Pinpoint the cell where the given text exists, returning its [x, y] midpoint coordinate. 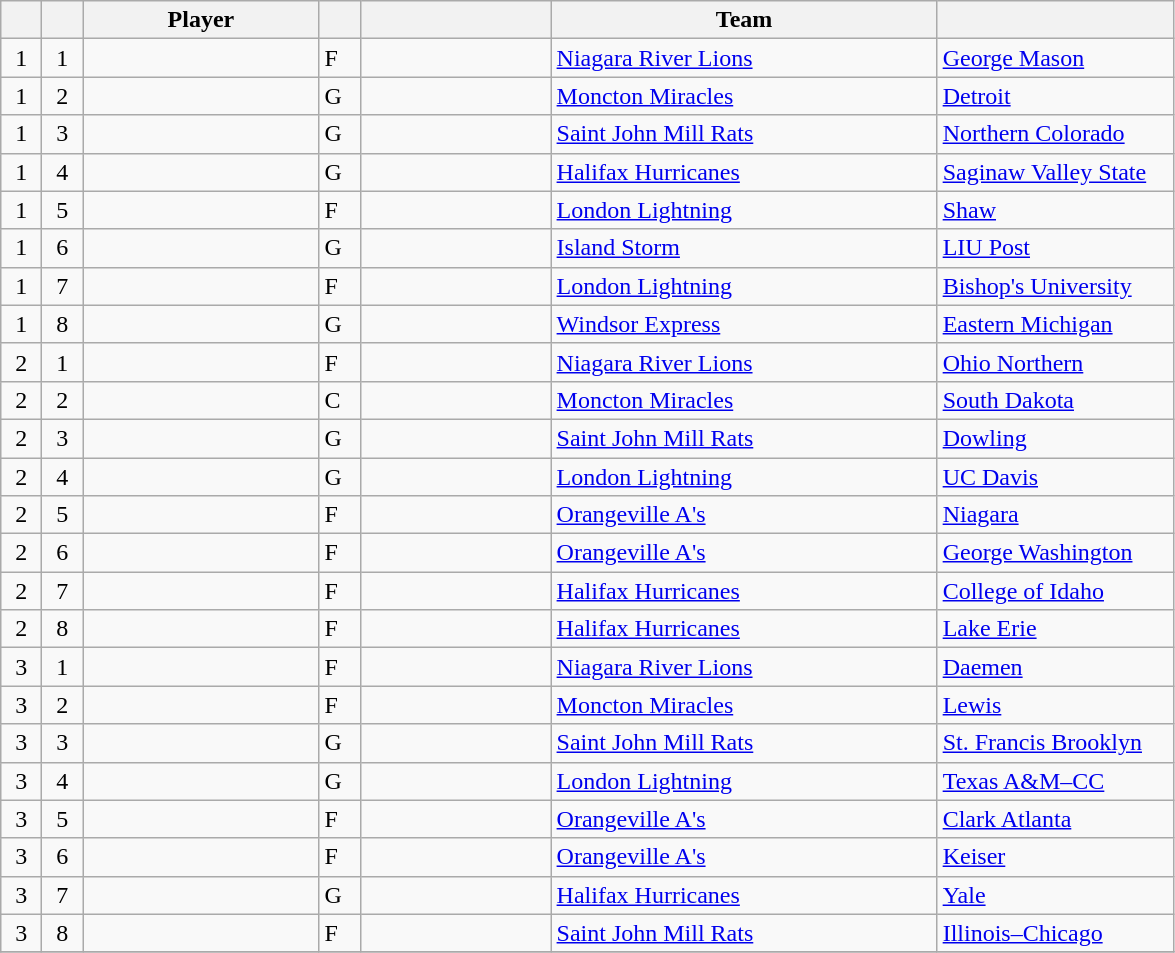
Keiser [1055, 857]
Northern Colorado [1055, 134]
Niagara [1055, 515]
Shaw [1055, 210]
Player [201, 20]
LIU Post [1055, 248]
George Washington [1055, 553]
Dowling [1055, 438]
Texas A&M–CC [1055, 781]
UC Davis [1055, 477]
St. Francis Brooklyn [1055, 743]
Bishop's University [1055, 286]
C [340, 400]
Saginaw Valley State [1055, 172]
Lake Erie [1055, 629]
Windsor Express [744, 324]
Yale [1055, 895]
Ohio Northern [1055, 362]
George Mason [1055, 58]
Clark Atlanta [1055, 819]
Team [744, 20]
College of Idaho [1055, 591]
Detroit [1055, 96]
Illinois–Chicago [1055, 933]
South Dakota [1055, 400]
Daemen [1055, 667]
Lewis [1055, 705]
Eastern Michigan [1055, 324]
Island Storm [744, 248]
